Detect which cell encompasses the target text, then output its [X, Y] center coordinate. 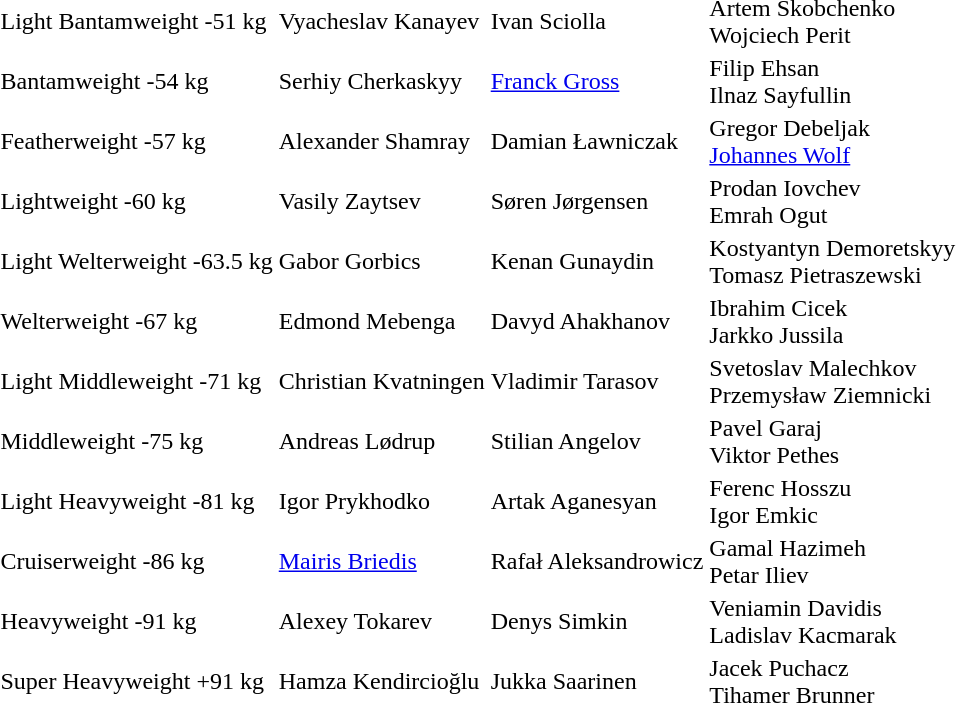
Artak Aganesyan [597, 502]
Mairis Briedis [382, 562]
Edmond Mebenga [382, 322]
Søren Jørgensen [597, 202]
Alexey Tokarev [382, 622]
Damian Ławniczak [597, 142]
Franck Gross [597, 82]
Rafał Aleksandrowicz [597, 562]
Gabor Gorbics [382, 262]
Denys Simkin [597, 622]
Serhiy Cherkaskyy [382, 82]
Alexander Shamray [382, 142]
Igor Prykhodko [382, 502]
Vasily Zaytsev [382, 202]
Andreas Lødrup [382, 442]
Stilian Angelov [597, 442]
Vladimir Tarasov [597, 382]
Davyd Ahakhanov [597, 322]
Christian Kvatningen [382, 382]
Kenan Gunaydin [597, 262]
